For the text-containing cell, return its midpoint in [X, Y] coordinate format. 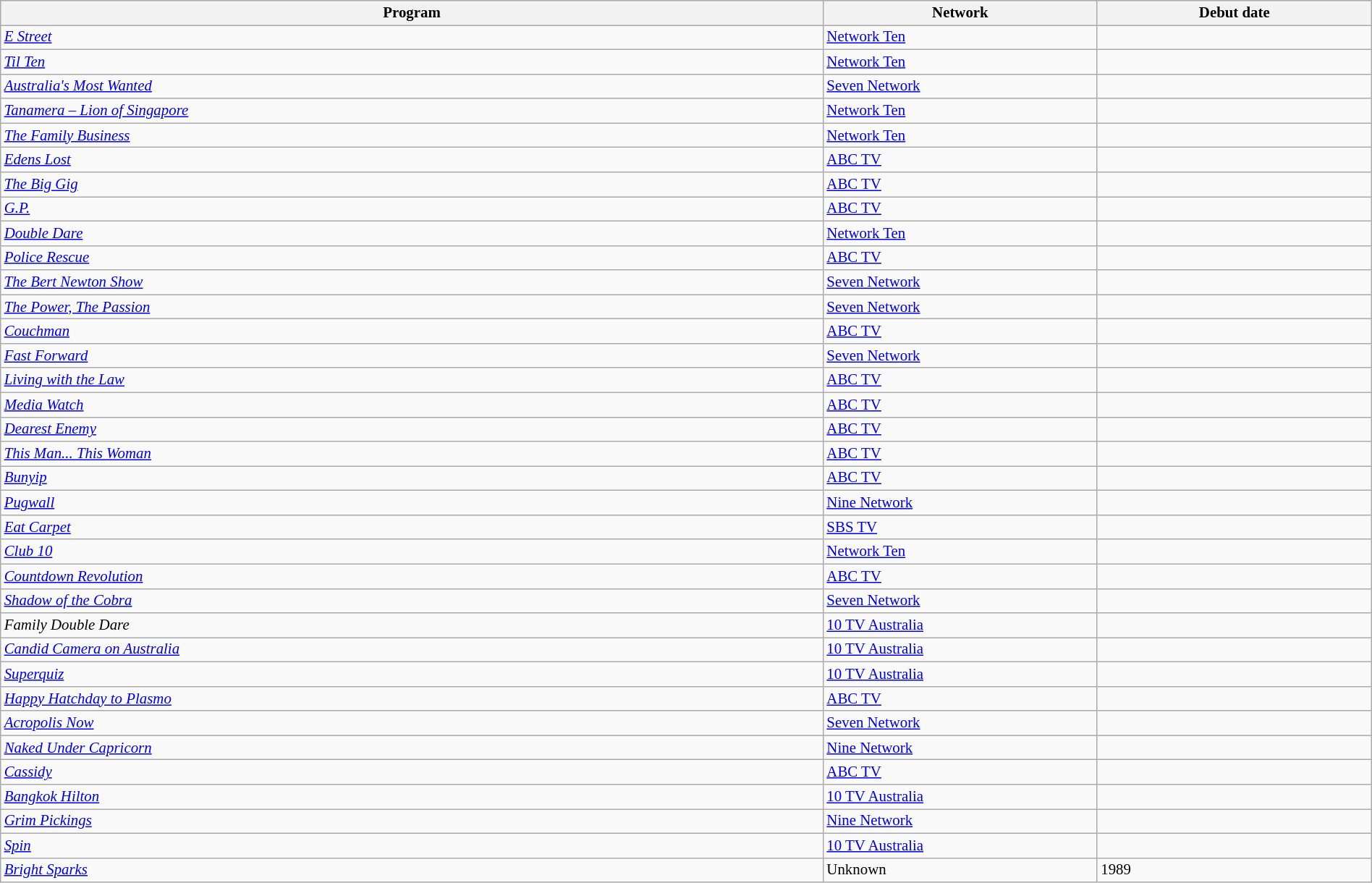
Debut date [1235, 13]
Candid Camera on Australia [412, 650]
Program [412, 13]
Acropolis Now [412, 723]
Eat Carpet [412, 527]
Naked Under Capricorn [412, 748]
SBS TV [960, 527]
Grim Pickings [412, 821]
Tanamera – Lion of Singapore [412, 111]
Til Ten [412, 62]
Bunyip [412, 478]
G.P. [412, 208]
Cassidy [412, 772]
Superquiz [412, 674]
Countdown Revolution [412, 576]
E Street [412, 37]
Pugwall [412, 503]
The Power, The Passion [412, 307]
Dearest Enemy [412, 429]
Club 10 [412, 552]
Media Watch [412, 405]
Bangkok Hilton [412, 797]
1989 [1235, 870]
The Family Business [412, 135]
Couchman [412, 331]
Police Rescue [412, 258]
Fast Forward [412, 355]
Network [960, 13]
Unknown [960, 870]
Edens Lost [412, 160]
The Bert Newton Show [412, 282]
Living with the Law [412, 380]
Happy Hatchday to Plasmo [412, 698]
Shadow of the Cobra [412, 601]
Family Double Dare [412, 625]
Double Dare [412, 233]
Australia's Most Wanted [412, 86]
This Man... This Woman [412, 454]
Bright Sparks [412, 870]
The Big Gig [412, 185]
Spin [412, 845]
